Pinpoint the cell where the given text exists, returning its (x, y) midpoint coordinate. 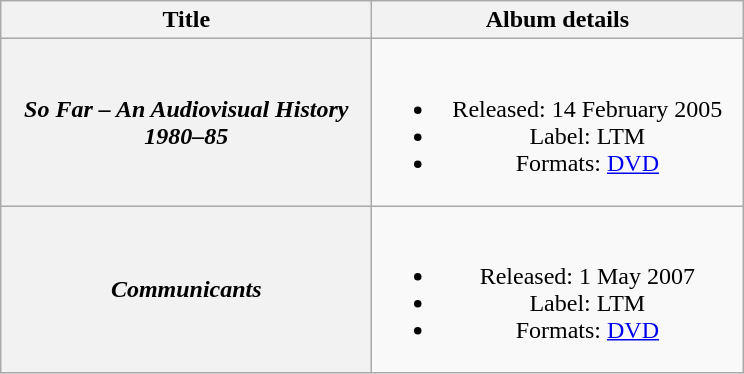
Released: 14 February 2005Label: LTMFormats: DVD (558, 122)
Released: 1 May 2007Label: LTMFormats: DVD (558, 290)
So Far – An Audiovisual History 1980–85 (186, 122)
Communicants (186, 290)
Title (186, 20)
Album details (558, 20)
